Detect which cell encompasses the target text, then output its (X, Y) center coordinate. 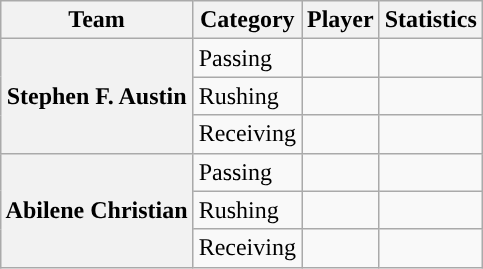
Player (341, 20)
Abilene Christian (96, 210)
Category (247, 20)
Statistics (430, 20)
Stephen F. Austin (96, 96)
Team (96, 20)
